Determine the (x, y) coordinate at the center of the cell enclosing the given text.  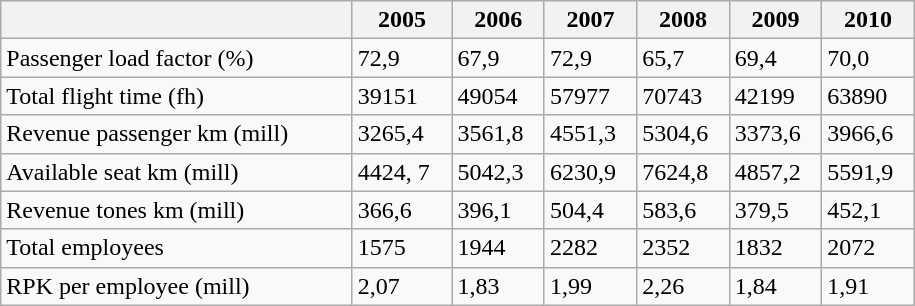
1,91 (868, 286)
5304,6 (683, 134)
2072 (868, 248)
4857,2 (775, 172)
Revenue tones km (mill) (177, 210)
67,9 (498, 58)
2352 (683, 248)
2,26 (683, 286)
2007 (590, 20)
1,99 (590, 286)
Revenue passenger km (mill) (177, 134)
2010 (868, 20)
452,1 (868, 210)
70,0 (868, 58)
5042,3 (498, 172)
1944 (498, 248)
4551,3 (590, 134)
6230,9 (590, 172)
366,6 (402, 210)
2006 (498, 20)
49054 (498, 96)
379,5 (775, 210)
2008 (683, 20)
Available seat km (mill) (177, 172)
2282 (590, 248)
63890 (868, 96)
1,84 (775, 286)
RPK per employee (mill) (177, 286)
1575 (402, 248)
504,4 (590, 210)
69,4 (775, 58)
1832 (775, 248)
583,6 (683, 210)
7624,8 (683, 172)
3966,6 (868, 134)
3561,8 (498, 134)
70743 (683, 96)
Total flight time (fh) (177, 96)
2005 (402, 20)
5591,9 (868, 172)
Passenger load factor (%) (177, 58)
1,83 (498, 286)
39151 (402, 96)
57977 (590, 96)
2009 (775, 20)
65,7 (683, 58)
Total employees (177, 248)
42199 (775, 96)
4424, 7 (402, 172)
2,07 (402, 286)
3265,4 (402, 134)
396,1 (498, 210)
3373,6 (775, 134)
